Return the (x, y) coordinate for the center point of the cell that contains the specified text.  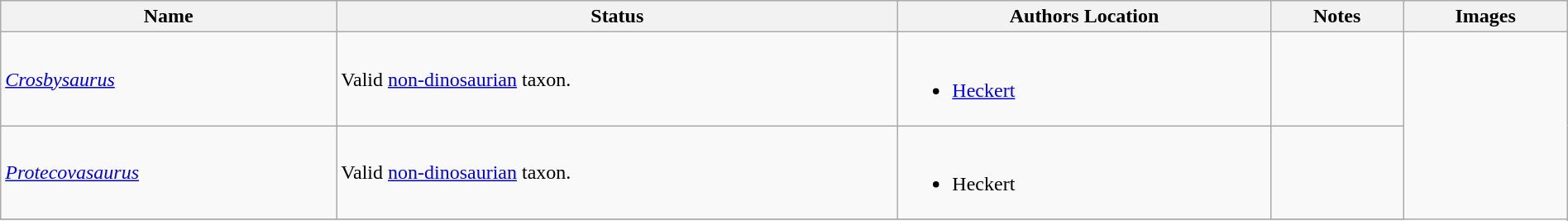
Status (617, 17)
Images (1485, 17)
Authors Location (1084, 17)
Crosbysaurus (169, 79)
Notes (1336, 17)
Name (169, 17)
Protecovasaurus (169, 172)
